Capture the cell that displays the provided text and extract its [x, y] central coordinate. 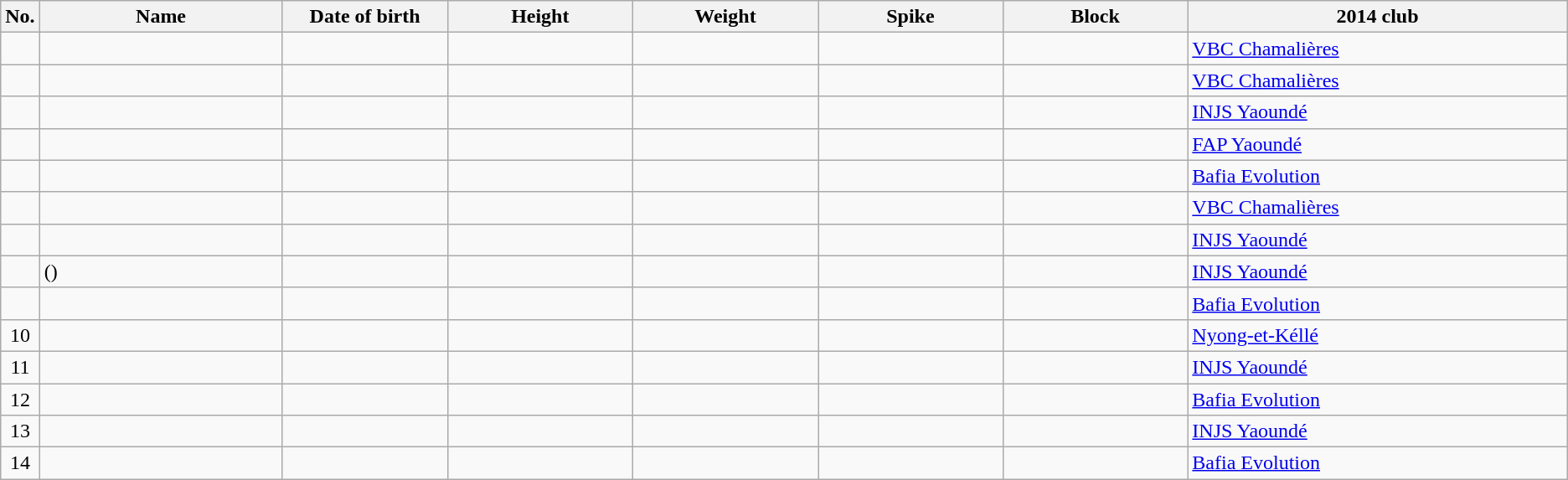
12 [20, 400]
14 [20, 463]
Name [161, 17]
Height [539, 17]
2014 club [1377, 17]
10 [20, 335]
Date of birth [365, 17]
() [161, 271]
Nyong-et-Kéllé [1377, 335]
FAP Yaoundé [1377, 144]
Weight [725, 17]
No. [20, 17]
13 [20, 431]
Block [1096, 17]
Spike [911, 17]
11 [20, 367]
